Find where the given text appears and provide that cell's center as [x, y] coordinate. 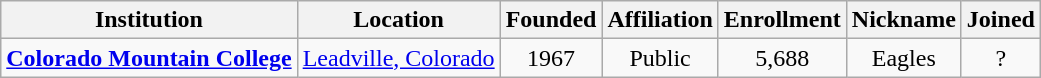
Joined [1000, 20]
Enrollment [782, 20]
1967 [551, 58]
Public [660, 58]
Institution [149, 20]
Location [398, 20]
? [1000, 58]
Colorado Mountain College [149, 58]
Affiliation [660, 20]
Founded [551, 20]
Eagles [904, 58]
5,688 [782, 58]
Nickname [904, 20]
Leadville, Colorado [398, 58]
